Capture the cell that displays the provided text and extract its (x, y) central coordinate. 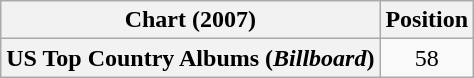
Chart (2007) (190, 20)
Position (427, 20)
58 (427, 58)
US Top Country Albums (Billboard) (190, 58)
